Scan for the cell matching the given text and deliver its [x, y] coordinate at center. 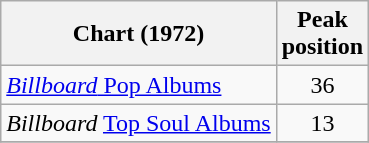
Peakposition [322, 34]
13 [322, 123]
36 [322, 85]
Billboard Top Soul Albums [138, 123]
Chart (1972) [138, 34]
Billboard Pop Albums [138, 85]
